Provide the (X, Y) coordinate of the cell's center where the given text is located.  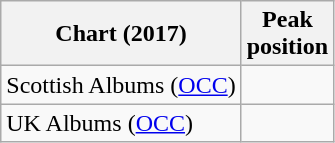
UK Albums (OCC) (121, 123)
Peakposition (287, 34)
Chart (2017) (121, 34)
Scottish Albums (OCC) (121, 85)
